Determine the [x, y] coordinate at the center of the cell enclosing the given text.  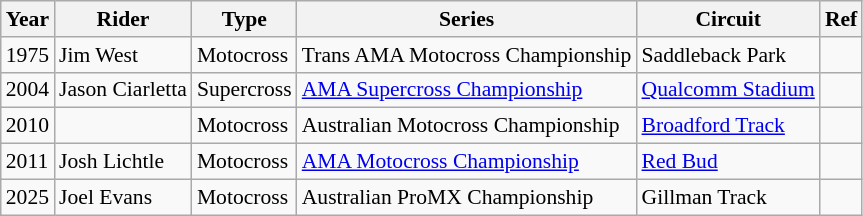
Qualcomm Stadium [728, 90]
Rider [123, 19]
AMA Supercross Championship [467, 90]
Gillman Track [728, 197]
Red Bud [728, 162]
2004 [28, 90]
2025 [28, 197]
Jim West [123, 55]
2010 [28, 126]
Ref [841, 19]
1975 [28, 55]
Saddleback Park [728, 55]
Circuit [728, 19]
Australian Motocross Championship [467, 126]
AMA Motocross Championship [467, 162]
Year [28, 19]
Supercross [244, 90]
2011 [28, 162]
Trans AMA Motocross Championship [467, 55]
Broadford Track [728, 126]
Josh Lichtle [123, 162]
Joel Evans [123, 197]
Series [467, 19]
Australian ProMX Championship [467, 197]
Type [244, 19]
Jason Ciarletta [123, 90]
